Find where the given text appears and provide that cell's center as [x, y] coordinate. 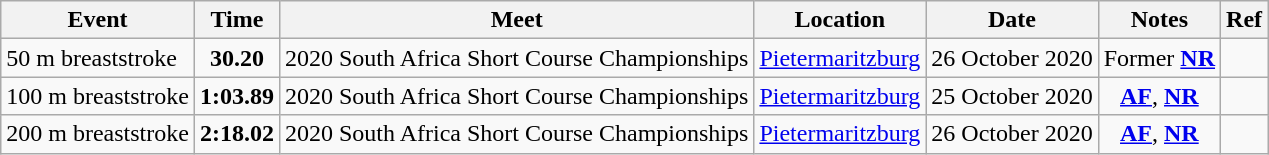
Date [1012, 20]
50 m breaststroke [98, 58]
Former NR [1159, 58]
Notes [1159, 20]
Ref [1244, 20]
200 m breaststroke [98, 134]
1:03.89 [236, 96]
Event [98, 20]
2:18.02 [236, 134]
25 October 2020 [1012, 96]
Meet [516, 20]
Location [840, 20]
30.20 [236, 58]
Time [236, 20]
100 m breaststroke [98, 96]
